Provide the [x, y] coordinate of the cell's center where the given text is located.  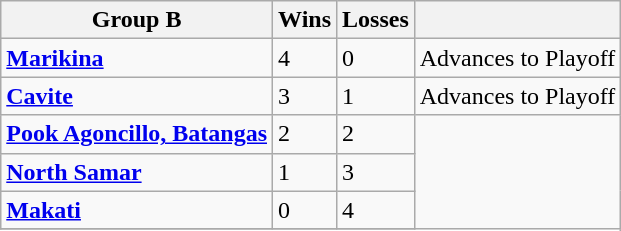
Wins [305, 20]
Losses [376, 20]
Marikina [137, 58]
Group B [137, 20]
Cavite [137, 96]
Pook Agoncillo, Batangas [137, 134]
North Samar [137, 172]
Makati [137, 210]
